Return (x, y) of the center of cell containing provided text 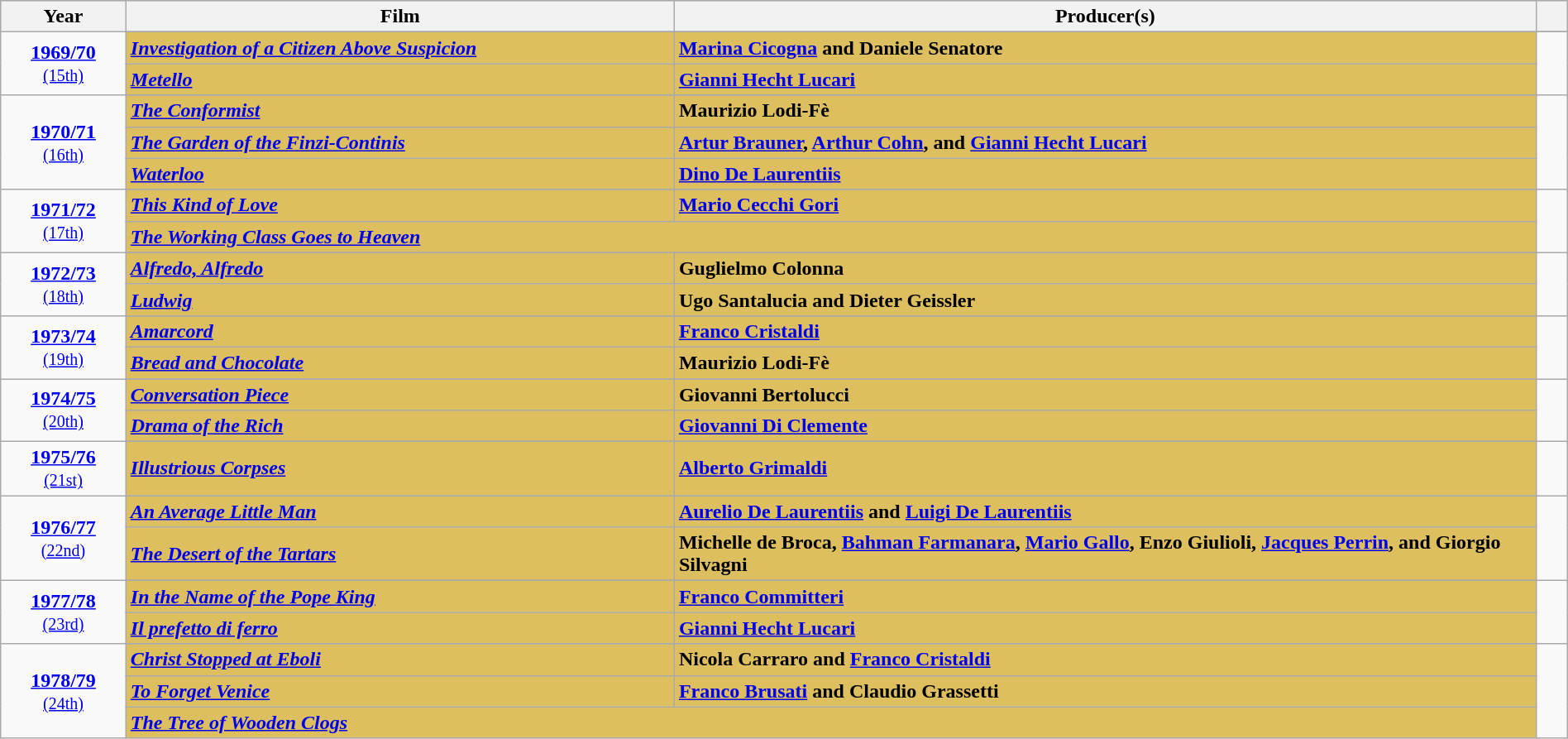
Aurelio De Laurentiis and Luigi De Laurentiis (1105, 511)
Nicola Carraro and Franco Cristaldi (1105, 660)
Bread and Chocolate (400, 362)
1970/71(16th) (64, 142)
The Tree of Wooden Clogs (830, 722)
Drama of the Rich (400, 426)
The Conformist (400, 111)
Dino De Laurentiis (1105, 174)
To Forget Venice (400, 691)
The Garden of the Finzi-Continis (400, 142)
Il prefetto di ferro (400, 628)
1975/76(21st) (64, 468)
Marina Cicogna and Daniele Senatore (1105, 48)
Amarcord (400, 331)
Giovanni Di Clemente (1105, 426)
Alberto Grimaldi (1105, 468)
This Kind of Love (400, 205)
Ludwig (400, 300)
Metello (400, 79)
1971/72(17th) (64, 221)
Mario Cecchi Gori (1105, 205)
Franco Committeri (1105, 597)
Alfredo, Alfredo (400, 268)
Guglielmo Colonna (1105, 268)
Investigation of a Citizen Above Suspicion (400, 48)
1977/78(23rd) (64, 612)
Producer(s) (1105, 17)
Giovanni Bertolucci (1105, 395)
The Desert of the Tartars (400, 554)
Illustrious Corpses (400, 468)
Ugo Santalucia and Dieter Geissler (1105, 300)
Franco Brusati and Claudio Grassetti (1105, 691)
Film (400, 17)
Michelle de Broca, Bahman Farmanara, Mario Gallo, Enzo Giulioli, Jacques Perrin, and Giorgio Silvagni (1105, 554)
1976/77(22nd) (64, 538)
In the Name of the Pope King (400, 597)
Waterloo (400, 174)
Artur Brauner, Arthur Cohn, and Gianni Hecht Lucari (1105, 142)
1974/75(20th) (64, 410)
Conversation Piece (400, 395)
1978/79(24th) (64, 691)
1969/70(15th) (64, 64)
1973/74(19th) (64, 347)
The Working Class Goes to Heaven (830, 237)
Year (64, 17)
Christ Stopped at Eboli (400, 660)
An Average Little Man (400, 511)
Franco Cristaldi (1105, 331)
1972/73(18th) (64, 284)
